Scan for the cell matching the given text and deliver its (X, Y) coordinate at center. 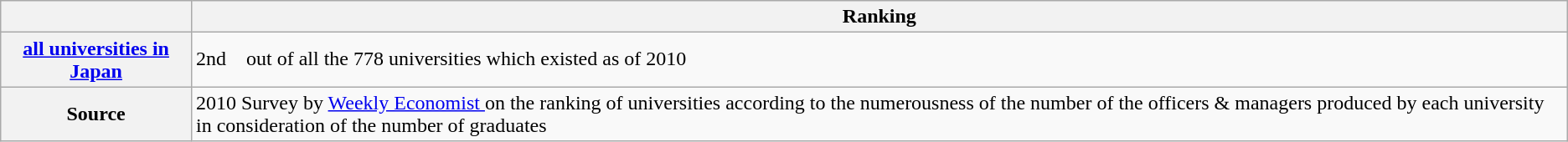
2nd out of all the 778 universities which existed as of 2010 (879, 60)
Ranking (879, 17)
Source (96, 114)
all universities in Japan (96, 60)
